Extract the (x, y) coordinate from the center of the cell holding the provided text.  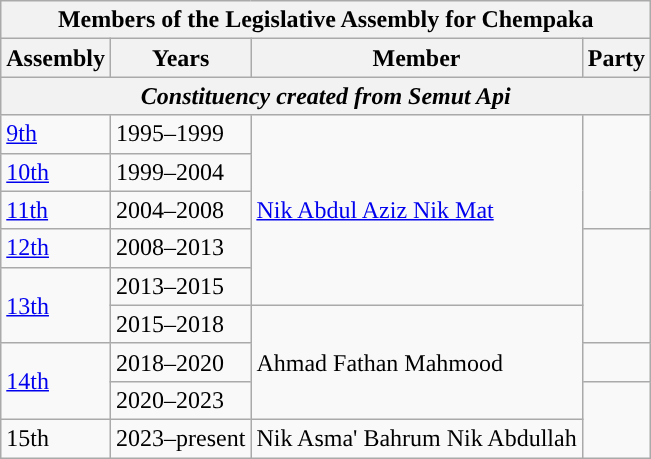
9th (56, 134)
2020–2023 (180, 400)
Party (616, 58)
2013–2015 (180, 286)
2018–2020 (180, 362)
Nik Abdul Aziz Nik Mat (416, 210)
Constituency created from Semut Api (326, 96)
12th (56, 248)
1995–1999 (180, 134)
Years (180, 58)
1999–2004 (180, 172)
Ahmad Fathan Mahmood (416, 362)
2008–2013 (180, 248)
Members of the Legislative Assembly for Chempaka (326, 20)
10th (56, 172)
13th (56, 305)
14th (56, 381)
2015–2018 (180, 324)
Nik Asma' Bahrum Nik Abdullah (416, 438)
Assembly (56, 58)
Member (416, 58)
2023–present (180, 438)
11th (56, 210)
2004–2008 (180, 210)
15th (56, 438)
